Capture the cell that displays the provided text and extract its [x, y] central coordinate. 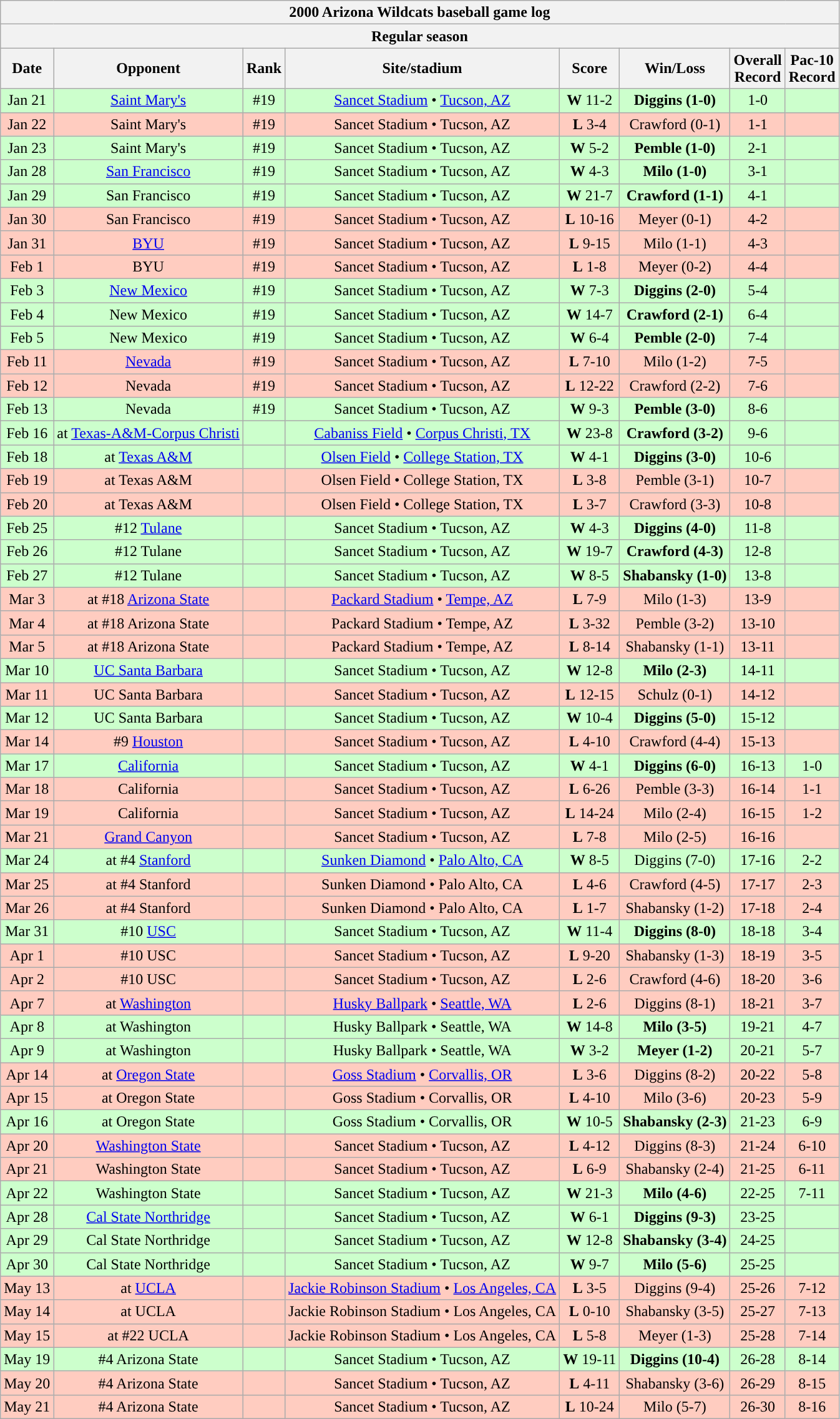
Mar 11 [27, 695]
Site/stadium [422, 69]
L 3-5 [590, 1288]
26-30 [758, 1407]
16-16 [758, 837]
11-8 [758, 528]
20-21 [758, 1050]
Shabansky (3-5) [675, 1312]
Meyer (0-1) [675, 219]
18-20 [758, 979]
5-4 [758, 290]
Grand Canyon [149, 837]
Feb 1 [27, 266]
Milo (3-6) [675, 1098]
26-28 [758, 1359]
5-8 [812, 1074]
W 10-4 [590, 718]
Crawford (4-6) [675, 979]
at #22 UCLA [149, 1335]
Feb 27 [27, 575]
Diggins (10-4) [675, 1359]
Crawford (1-1) [675, 195]
5-9 [812, 1098]
25-26 [758, 1288]
Crawford (3-2) [675, 433]
Pemble (3-3) [675, 789]
Date [27, 69]
Apr 8 [27, 1026]
L 8-14 [590, 646]
20-22 [758, 1074]
15-12 [758, 718]
Diggins (8-3) [675, 1146]
Shabansky (1-3) [675, 955]
Milo (5-6) [675, 1264]
Jan 22 [27, 124]
Crawford (4-5) [675, 884]
Apr 7 [27, 1003]
Mar 24 [27, 861]
Crawford (0-1) [675, 124]
3-5 [812, 955]
17-18 [758, 908]
1-2 [812, 813]
L 10-24 [590, 1407]
Mar 10 [27, 670]
10-8 [758, 504]
Mar 4 [27, 623]
22-25 [758, 1193]
Diggins (1-0) [675, 100]
Milo (1-0) [675, 172]
8-6 [758, 409]
L 10-16 [590, 219]
17-16 [758, 861]
21-23 [758, 1122]
Diggins (9-3) [675, 1217]
21-25 [758, 1169]
Milo (1-2) [675, 362]
14-12 [758, 695]
May 14 [27, 1312]
Feb 18 [27, 457]
L 1-8 [590, 266]
13-11 [758, 646]
7-4 [758, 338]
Diggins (8-2) [675, 1074]
Jan 30 [27, 219]
L 6-9 [590, 1169]
Mar 25 [27, 884]
May 21 [27, 1407]
12-8 [758, 552]
8-15 [812, 1383]
26-29 [758, 1383]
Diggins (3-0) [675, 457]
Diggins (8-1) [675, 1003]
6-9 [812, 1122]
6-4 [758, 314]
Pemble (3-2) [675, 623]
Win/Loss [675, 69]
Shabansky (1-1) [675, 646]
Diggins (7-0) [675, 861]
7-14 [812, 1335]
16-15 [758, 813]
Diggins (2-0) [675, 290]
25-28 [758, 1335]
Milo (3-5) [675, 1026]
Apr 30 [27, 1264]
Mar 3 [27, 599]
3-7 [812, 1003]
4-7 [812, 1026]
L 3-6 [590, 1074]
Jan 28 [27, 172]
3-4 [812, 932]
W 6-4 [590, 338]
Jan 29 [27, 195]
L 7-8 [590, 837]
W 14-7 [590, 314]
Mar 18 [27, 789]
Mar 12 [27, 718]
Shabansky (2-3) [675, 1122]
Pemble (1-0) [675, 148]
Apr 16 [27, 1122]
Feb 20 [27, 504]
16-14 [758, 789]
Jan 21 [27, 100]
2000 Arizona Wildcats baseball game log [419, 12]
Shabansky (1-2) [675, 908]
Apr 9 [27, 1050]
Opponent [149, 69]
L 3-4 [590, 124]
Feb 4 [27, 314]
W 3-2 [590, 1050]
#9 Houston [149, 742]
4-2 [758, 219]
Jan 23 [27, 148]
Shabansky (1-0) [675, 575]
5-7 [812, 1050]
19-21 [758, 1026]
Jan 31 [27, 243]
2-1 [758, 148]
2-4 [812, 908]
Shabansky (2-4) [675, 1169]
W 11-4 [590, 932]
L 4-12 [590, 1146]
Mar 14 [27, 742]
7-11 [812, 1193]
Crawford (4-4) [675, 742]
L 3-7 [590, 504]
7-6 [758, 386]
Diggins (9-4) [675, 1288]
Schulz (0-1) [675, 695]
Crawford (4-3) [675, 552]
18-19 [758, 955]
Feb 12 [27, 386]
W 19-11 [590, 1359]
10-7 [758, 480]
L 9-20 [590, 955]
L 4-11 [590, 1383]
13-9 [758, 599]
Mar 31 [27, 932]
Milo (5-7) [675, 1407]
Milo (2-4) [675, 813]
Mar 17 [27, 766]
W 10-5 [590, 1122]
L 4-6 [590, 884]
L 12-15 [590, 695]
Milo (4-6) [675, 1193]
Diggins (5-0) [675, 718]
W 6-1 [590, 1217]
W 14-8 [590, 1026]
Milo (1-3) [675, 599]
W 9-3 [590, 409]
May 19 [27, 1359]
21-24 [758, 1146]
7-13 [812, 1312]
Cabaniss Field • Corpus Christi, TX [422, 433]
Crawford (2-2) [675, 386]
L 7-9 [590, 599]
May 13 [27, 1288]
W 7-3 [590, 290]
18-21 [758, 1003]
Apr 15 [27, 1098]
L 14-24 [590, 813]
Feb 26 [27, 552]
Feb 5 [27, 338]
8-16 [812, 1407]
2-3 [812, 884]
Feb 13 [27, 409]
24-25 [758, 1241]
Meyer (1-3) [675, 1335]
W 5-2 [590, 148]
25-25 [758, 1264]
18-18 [758, 932]
16-13 [758, 766]
Crawford (2-1) [675, 314]
13-8 [758, 575]
Pemble (2-0) [675, 338]
Shabansky (3-4) [675, 1241]
L 1-7 [590, 908]
Apr 21 [27, 1169]
L 0-10 [590, 1312]
4-1 [758, 195]
Milo (1-1) [675, 243]
at Texas-A&M-Corpus Christi [149, 433]
Rank [263, 69]
Mar 21 [27, 837]
Regular season [419, 36]
7-5 [758, 362]
Apr 28 [27, 1217]
OverallRecord [758, 69]
Meyer (0-2) [675, 266]
Apr 29 [27, 1241]
Diggins (6-0) [675, 766]
Apr 22 [27, 1193]
Score [590, 69]
W 23-8 [590, 433]
25-27 [758, 1312]
6-11 [812, 1169]
6-10 [812, 1146]
Pemble (3-0) [675, 409]
8-14 [812, 1359]
L 5-8 [590, 1335]
15-13 [758, 742]
May 15 [27, 1335]
Apr 20 [27, 1146]
9-6 [758, 433]
L 3-8 [590, 480]
Mar 19 [27, 813]
Feb 11 [27, 362]
W 21-3 [590, 1193]
Apr 2 [27, 979]
20-23 [758, 1098]
Feb 19 [27, 480]
2-2 [812, 861]
Feb 16 [27, 433]
L 9-15 [590, 243]
Meyer (1-2) [675, 1050]
Feb 25 [27, 528]
L 3-32 [590, 623]
L 6-26 [590, 789]
L 7-10 [590, 362]
Milo (2-3) [675, 670]
3-1 [758, 172]
4-4 [758, 266]
Diggins (4-0) [675, 528]
Pemble (3-1) [675, 480]
17-17 [758, 884]
7-12 [812, 1288]
W 21-7 [590, 195]
Diggins (8-0) [675, 932]
13-10 [758, 623]
W 19-7 [590, 552]
W 9-7 [590, 1264]
Milo (2-5) [675, 837]
Shabansky (3-6) [675, 1383]
14-11 [758, 670]
Pac-10Record [812, 69]
May 20 [27, 1383]
Apr 14 [27, 1074]
Mar 26 [27, 908]
Crawford (3-3) [675, 504]
Apr 1 [27, 955]
23-25 [758, 1217]
10-6 [758, 457]
L 12-22 [590, 386]
Mar 5 [27, 646]
Feb 3 [27, 290]
3-6 [812, 979]
4-3 [758, 243]
W 11-2 [590, 100]
